Search for the cell housing the specified text and yield its [x, y] center coordinate. 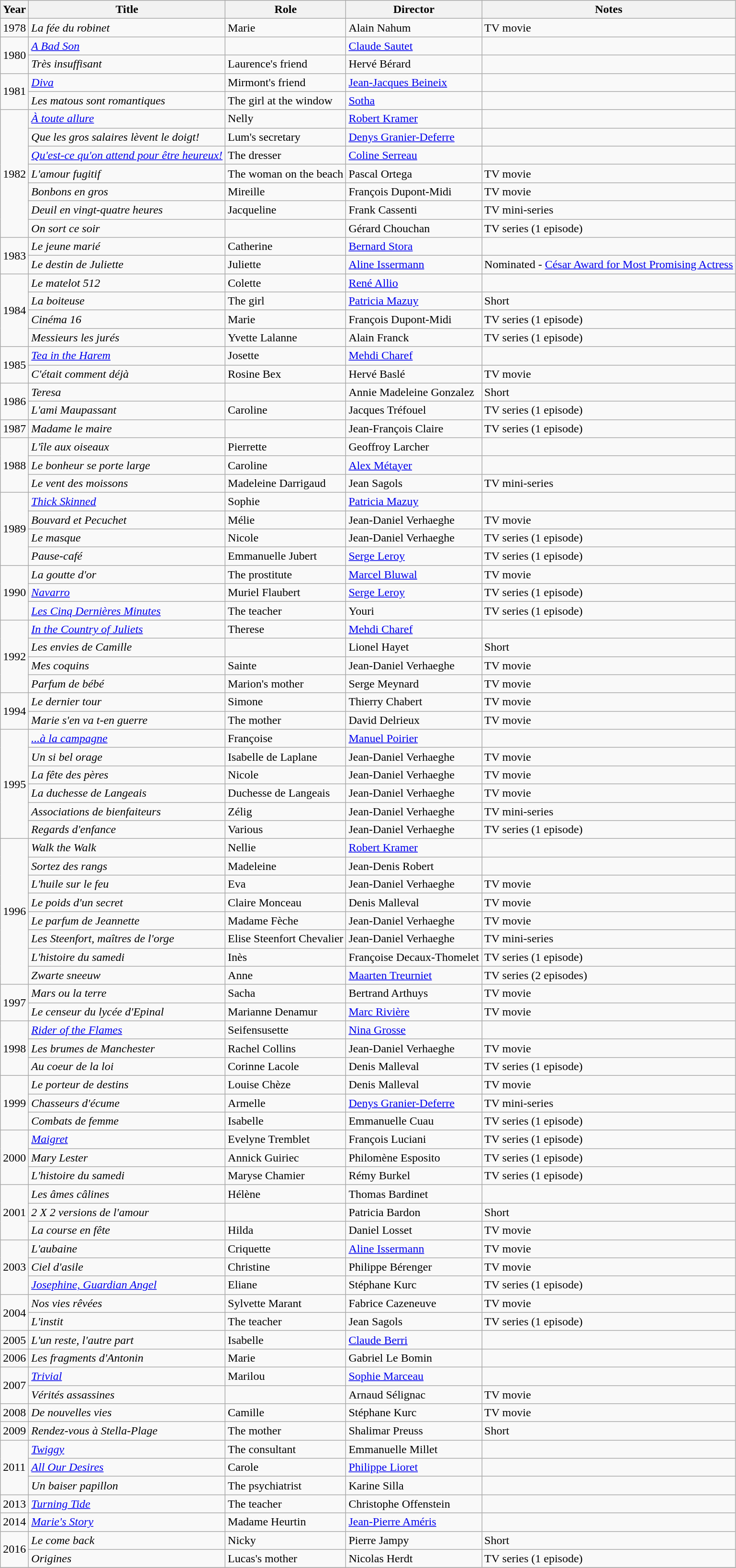
Marcel Bluwal [414, 575]
Les âmes câlines [127, 1194]
Hilda [286, 1230]
2004 [14, 1312]
Un si bel orage [127, 756]
Lionel Hayet [414, 647]
Lucas's mother [286, 1558]
Jean-Jacques Beineix [414, 82]
Shalimar Preuss [414, 1431]
Director [414, 10]
Alex Métayer [414, 465]
Thierry Chabert [414, 702]
Le vent des moissons [127, 483]
Mireille [286, 192]
Alain Franck [414, 338]
Thomas Bardinet [414, 1194]
Nicky [286, 1540]
Au coeur de la loi [127, 1066]
Marion's mother [286, 684]
In the Country of Juliets [127, 629]
Serge Meynard [414, 684]
Patricia Bardon [414, 1212]
Annie Madeleine Gonzalez [414, 392]
Evelyne Tremblet [286, 1139]
On sort ce soir [127, 228]
Armelle [286, 1103]
1994 [14, 711]
Le masque [127, 538]
Ciel d'asile [127, 1267]
David Delrieux [414, 720]
2013 [14, 1504]
Françoise [286, 738]
Alain Nahum [414, 28]
Le matelot 512 [127, 283]
Nos vies rêvées [127, 1303]
Coline Serreau [414, 155]
2003 [14, 1267]
Thick Skinned [127, 501]
1980 [14, 55]
Le come back [127, 1540]
Juliette [286, 265]
Rosine Bex [286, 374]
Eva [286, 884]
Sophie Marceau [414, 1376]
Isabelle de Laplane [286, 756]
Simone [286, 702]
Les brumes de Manchester [127, 1048]
Le dernier tour [127, 702]
Madeleine Darrigaud [286, 483]
Chasseurs d'écume [127, 1103]
Lum's secretary [286, 137]
Sylvette Marant [286, 1303]
Emmanuelle Millet [414, 1449]
Jean-François Claire [414, 429]
La course en fête [127, 1230]
François Luciani [414, 1139]
Nelly [286, 119]
Madeleine [286, 866]
Parfum de bébé [127, 684]
Jacqueline [286, 210]
Criquette [286, 1249]
Emmanuelle Jubert [286, 556]
Colette [286, 283]
Bertrand Arthuys [414, 993]
2009 [14, 1431]
Le porteur de destins [127, 1084]
Muriel Flaubert [286, 593]
Mirmont's friend [286, 82]
1995 [14, 784]
Nicolas Herdt [414, 1558]
Therese [286, 629]
1997 [14, 1003]
Christophe Offenstein [414, 1504]
Gabriel Le Bomin [414, 1358]
Bernard Stora [414, 247]
Rémy Burkel [414, 1176]
Frank Cassenti [414, 210]
Philippe Lioret [414, 1467]
Trivial [127, 1376]
Role [286, 10]
Madame Heurtin [286, 1522]
1981 [14, 91]
Le poids d'un secret [127, 902]
Deuil en vingt-quatre heures [127, 210]
Bouvard et Pecuchet [127, 519]
Le jeune marié [127, 247]
Vérités assassines [127, 1395]
Marie's Story [127, 1522]
1988 [14, 465]
L'ami Maupassant [127, 410]
The psychiatrist [286, 1486]
Laurence's friend [286, 64]
The prostitute [286, 575]
1999 [14, 1103]
All Our Desires [127, 1467]
2014 [14, 1522]
L'un reste, l'autre part [127, 1340]
1982 [14, 173]
Yvette Lalanne [286, 338]
Associations de bienfaiteurs [127, 812]
Maarten Treurniet [414, 975]
Bonbons en gros [127, 192]
1985 [14, 365]
2 X 2 versions de l'amour [127, 1212]
Pascal Ortega [414, 173]
Nellie [286, 848]
2000 [14, 1158]
2016 [14, 1549]
Pause-café [127, 556]
Regards d'enfance [127, 830]
Claire Monceau [286, 902]
Un baiser papillon [127, 1486]
Emmanuelle Cuau [414, 1121]
Rachel Collins [286, 1048]
Josette [286, 356]
1978 [14, 28]
Rendez-vous à Stella-Plage [127, 1431]
Origines [127, 1558]
L'amour fugitif [127, 173]
Duchesse de Langeais [286, 793]
Mary Lester [127, 1158]
Maigret [127, 1139]
The dresser [286, 155]
Sotha [414, 101]
Eliane [286, 1285]
...à la campagne [127, 738]
Hervé Bérard [414, 64]
Youri [414, 611]
Qu'est-ce qu'on attend pour être heureux! [127, 155]
De nouvelles vies [127, 1413]
Sacha [286, 993]
Zwarte sneeuw [127, 975]
Twiggy [127, 1449]
2011 [14, 1467]
Diva [127, 82]
Hervé Baslé [414, 374]
2005 [14, 1340]
Jean-Denis Robert [414, 866]
Inès [286, 957]
Rider of the Flames [127, 1030]
Claude Sautet [414, 46]
L'île aux oiseaux [127, 447]
Le censeur du lycée d'Epinal [127, 1012]
Mes coquins [127, 666]
Title [127, 10]
Jacques Tréfouel [414, 410]
Seifensusette [286, 1030]
L'aubaine [127, 1249]
Turning Tide [127, 1504]
Navarro [127, 593]
Year [14, 10]
Various [286, 830]
Les Steenfort, maîtres de l'orge [127, 939]
1989 [14, 529]
Annick Guiriec [286, 1158]
Marie s'en va t-en guerre [127, 720]
Madame Fèche [286, 921]
Philomène Esposito [414, 1158]
2001 [14, 1212]
Geoffroy Larcher [414, 447]
1996 [14, 912]
Corinne Lacole [286, 1066]
Messieurs les jurés [127, 338]
Sainte [286, 666]
Carole [286, 1467]
C'était comment déjà [127, 374]
Zélig [286, 812]
Fabrice Cazeneuve [414, 1303]
Le destin de Juliette [127, 265]
Louise Chèze [286, 1084]
Notes [609, 10]
1998 [14, 1048]
Camille [286, 1413]
Gérard Chouchan [414, 228]
Claude Berri [414, 1340]
2007 [14, 1385]
1990 [14, 593]
A Bad Son [127, 46]
Josephine, Guardian Angel [127, 1285]
Que les gros salaires lèvent le doigt! [127, 137]
Anne [286, 975]
TV series (2 episodes) [609, 975]
Combats de femme [127, 1121]
1987 [14, 429]
Les envies de Camille [127, 647]
The woman on the beach [286, 173]
Marc Rivière [414, 1012]
Cinéma 16 [127, 319]
Mélie [286, 519]
Les Cinq Dernières Minutes [127, 611]
Françoise Decaux-Thomelet [414, 957]
Les fragments d'Antonin [127, 1358]
Arnaud Sélignac [414, 1395]
1983 [14, 256]
Christine [286, 1267]
Les matous sont romantiques [127, 101]
Le parfum de Jeannette [127, 921]
Pierrette [286, 447]
L'instit [127, 1321]
Daniel Losset [414, 1230]
Teresa [127, 392]
The girl at the window [286, 101]
Philippe Bérenger [414, 1267]
The girl [286, 301]
La duchesse de Langeais [127, 793]
Walk the Walk [127, 848]
Madame le maire [127, 429]
Sortez des rangs [127, 866]
1984 [14, 310]
Très insuffisant [127, 64]
La fête des pères [127, 775]
2006 [14, 1358]
Maryse Chamier [286, 1176]
À toute allure [127, 119]
Nina Grosse [414, 1030]
La boiteuse [127, 301]
La fée du robinet [127, 28]
Manuel Poirier [414, 738]
The consultant [286, 1449]
Tea in the Harem [127, 356]
René Allio [414, 283]
Pierre Jampy [414, 1540]
Marilou [286, 1376]
Karine Silla [414, 1486]
Nominated - César Award for Most Promising Actress [609, 265]
Sophie [286, 501]
La goutte d'or [127, 575]
Jean-Pierre Améris [414, 1522]
Catherine [286, 247]
Hélène [286, 1194]
1986 [14, 401]
Marianne Denamur [286, 1012]
2008 [14, 1413]
Elise Steenfort Chevalier [286, 939]
1992 [14, 656]
L'huile sur le feu [127, 884]
Le bonheur se porte large [127, 465]
Mars ou la terre [127, 993]
